Pinpoint the cell where the given text exists, returning its (X, Y) midpoint coordinate. 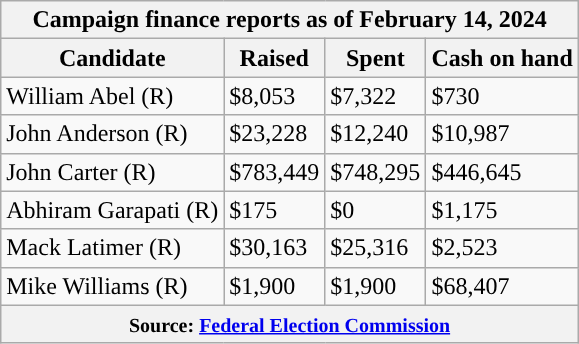
$730 (502, 96)
$7,322 (376, 96)
$8,053 (274, 96)
$2,523 (502, 248)
$23,228 (274, 134)
William Abel (R) (112, 96)
Source: Federal Election Commission (290, 324)
$175 (274, 210)
$1,175 (502, 210)
$68,407 (502, 286)
Candidate (112, 58)
Mack Latimer (R) (112, 248)
$10,987 (502, 134)
$30,163 (274, 248)
Mike Williams (R) (112, 286)
Spent (376, 58)
John Carter (R) (112, 172)
$0 (376, 210)
$446,645 (502, 172)
$25,316 (376, 248)
$748,295 (376, 172)
Raised (274, 58)
John Anderson (R) (112, 134)
Cash on hand (502, 58)
$12,240 (376, 134)
Abhiram Garapati (R) (112, 210)
Campaign finance reports as of February 14, 2024 (290, 20)
$783,449 (274, 172)
